Capture the cell that displays the provided text and extract its (x, y) central coordinate. 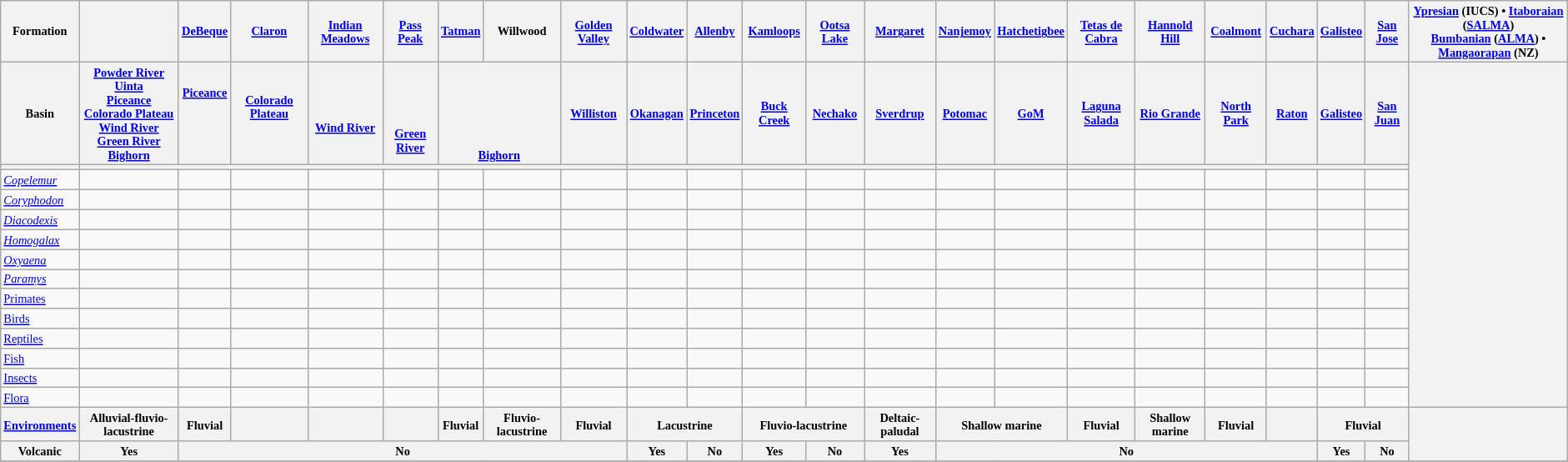
San Jose (1387, 30)
Cuchara (1292, 30)
Insects (40, 378)
Rio Grande (1170, 113)
Powder RiverUintaPiceanceColorado PlateauWind RiverGreen RiverBighorn (129, 113)
Basin (40, 113)
Margaret (900, 30)
Sverdrup (900, 113)
Reptiles (40, 338)
Willwood (522, 30)
Allenby (715, 30)
Kamloops (774, 30)
Colorado Plateau (269, 113)
Fish (40, 358)
Indian Meadows (345, 30)
Coryphodon (40, 199)
Raton (1292, 113)
Copelemur (40, 180)
Coldwater (657, 30)
Hatchetigbee (1031, 30)
Deltaic-paludal (900, 424)
Wind River (345, 113)
Pass Peak (410, 30)
Okanagan (657, 113)
Tatman (460, 30)
Claron (269, 30)
Flora (40, 397)
Ootsa Lake (834, 30)
Environments (40, 424)
Princeton (715, 113)
San Juan (1387, 113)
GoM (1031, 113)
Nanjemoy (964, 30)
Ypresian (IUCS) • Itaboraian (SALMA)Bumbanian (ALMA) • Mangaorapan (NZ) (1489, 30)
Williston (594, 113)
Paramys (40, 279)
Buck Creek (774, 113)
Volcanic (40, 450)
Piceance (204, 113)
Primates (40, 299)
Potomac (964, 113)
Tetas de Cabra (1102, 30)
Nechako (834, 113)
North Park (1235, 113)
Coalmont (1235, 30)
Oxyaena (40, 259)
Green River (410, 113)
Birds (40, 319)
Homogalax (40, 239)
Bighorn (498, 113)
DeBeque (204, 30)
Alluvial-fluvio-lacustrine (129, 424)
Formation (40, 30)
Golden Valley (594, 30)
Diacodexis (40, 219)
Lacustrine (685, 424)
Laguna Salada (1102, 113)
Hannold Hill (1170, 30)
